Provide the [X, Y] coordinate of the cell's center where the given text is located.  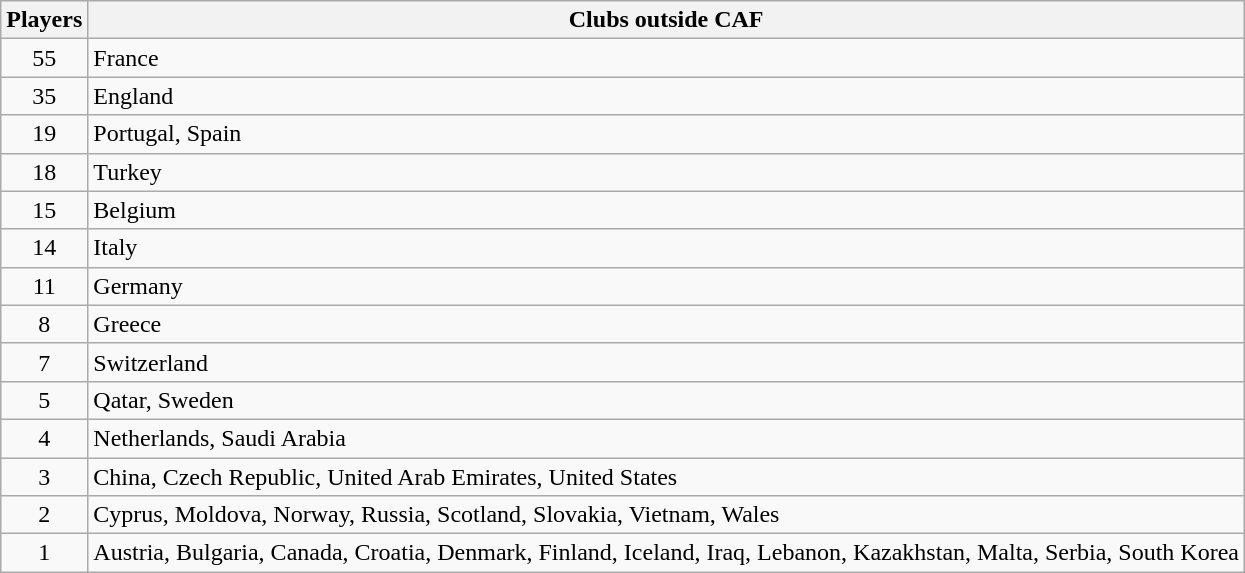
China, Czech Republic, United Arab Emirates, United States [666, 477]
Germany [666, 286]
4 [44, 438]
19 [44, 134]
14 [44, 248]
18 [44, 172]
Belgium [666, 210]
Clubs outside CAF [666, 20]
15 [44, 210]
1 [44, 553]
2 [44, 515]
3 [44, 477]
5 [44, 400]
Cyprus, Moldova, Norway, Russia, Scotland, Slovakia, Vietnam, Wales [666, 515]
Players [44, 20]
11 [44, 286]
Greece [666, 324]
7 [44, 362]
55 [44, 58]
Switzerland [666, 362]
8 [44, 324]
France [666, 58]
Italy [666, 248]
Netherlands, Saudi Arabia [666, 438]
Qatar, Sweden [666, 400]
Portugal, Spain [666, 134]
35 [44, 96]
Turkey [666, 172]
England [666, 96]
Austria, Bulgaria, Canada, Croatia, Denmark, Finland, Iceland, Iraq, Lebanon, Kazakhstan, Malta, Serbia, South Korea [666, 553]
